Determine the [X, Y] coordinate at the center of the cell enclosing the given text.  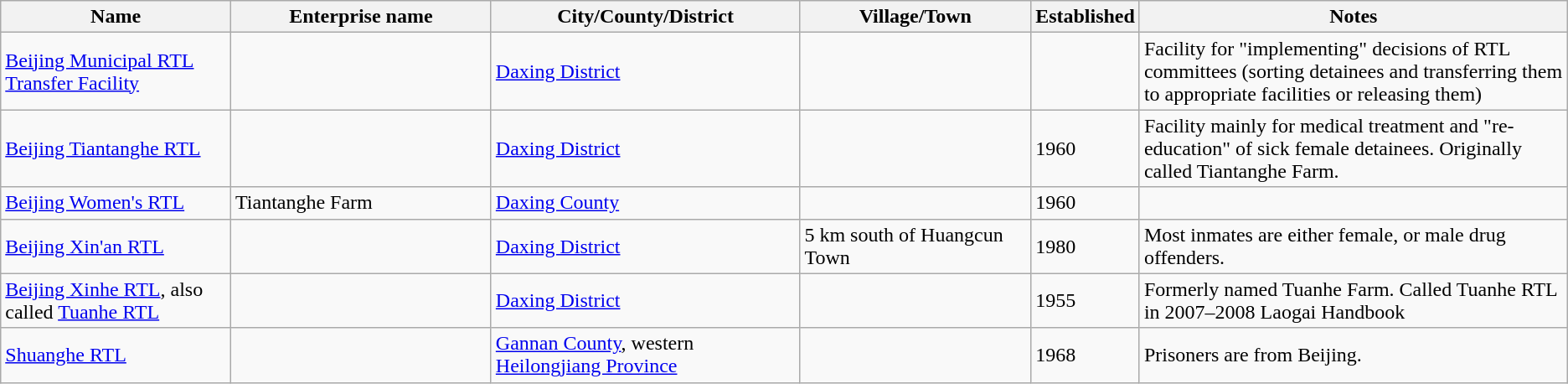
Established [1086, 17]
City/County/District [645, 17]
Tiantanghe Farm [360, 203]
1968 [1086, 355]
Shuanghe RTL [116, 355]
Formerly named Tuanhe Farm. Called Tuanhe RTL in 2007–2008 Laogai Handbook [1354, 300]
Beijing Women's RTL [116, 203]
Village/Town [916, 17]
Daxing County [645, 203]
Beijing Tiantanghe RTL [116, 148]
Gannan County, western Heilongjiang Province [645, 355]
Enterprise name [360, 17]
5 km south of Huangcun Town [916, 246]
Beijing Xinhe RTL, also called Tuanhe RTL [116, 300]
Beijing Xin'an RTL [116, 246]
Notes [1354, 17]
Beijing Municipal RTL Transfer Facility [116, 71]
1980 [1086, 246]
Most inmates are either female, or male drug offenders. [1354, 246]
Facility for "implementing" decisions of RTL committees (sorting detainees and transferring them to appropriate facilities or releasing them) [1354, 71]
1955 [1086, 300]
Facility mainly for medical treatment and "re-education" of sick female detainees. Originally called Tiantanghe Farm. [1354, 148]
Prisoners are from Beijing. [1354, 355]
Name [116, 17]
